Provide the (X, Y) coordinate of the cell's center where the given text is located.  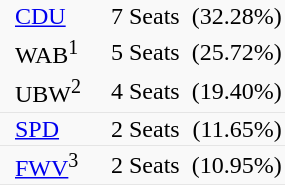
(25.72%) (234, 52)
WAB1 (48, 52)
SPD (48, 128)
FWV3 (48, 164)
(19.40%) (234, 92)
UBW2 (48, 92)
(32.28%) (234, 16)
7 Seats (134, 16)
(11.65%) (234, 128)
4 Seats (134, 92)
CDU (48, 16)
5 Seats (134, 52)
(10.95%) (234, 164)
